Find where the given text appears and provide that cell's center as (x, y) coordinate. 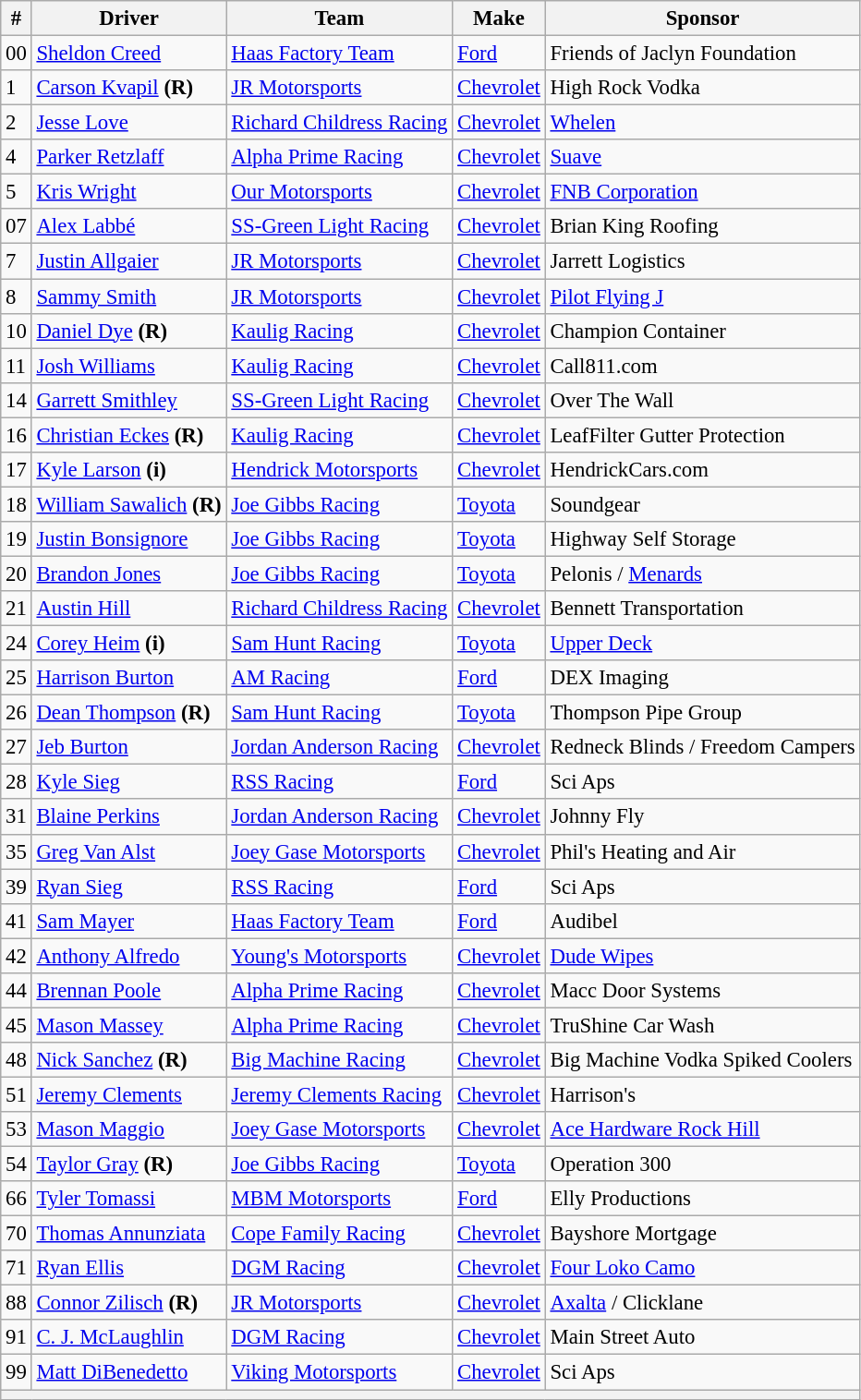
Team (340, 18)
7 (17, 261)
Sam Mayer (129, 921)
31 (17, 817)
Justin Allgaier (129, 261)
70 (17, 1234)
44 (17, 991)
Thompson Pipe Group (702, 713)
Elly Productions (702, 1199)
Mason Maggio (129, 1129)
Justin Bonsignore (129, 539)
28 (17, 782)
Jeremy Clements (129, 1094)
66 (17, 1199)
48 (17, 1060)
Hendrick Motorsports (340, 470)
Nick Sanchez (R) (129, 1060)
Sponsor (702, 18)
Cope Family Racing (340, 1234)
10 (17, 331)
07 (17, 226)
16 (17, 435)
Johnny Fly (702, 817)
17 (17, 470)
HendrickCars.com (702, 470)
8 (17, 296)
99 (17, 1372)
Soundgear (702, 504)
Corey Heim (i) (129, 644)
Christian Eckes (R) (129, 435)
Axalta / Clicklane (702, 1303)
21 (17, 609)
Audibel (702, 921)
Thomas Annunziata (129, 1234)
Redneck Blinds / Freedom Campers (702, 747)
Josh Williams (129, 366)
Call811.com (702, 366)
Highway Self Storage (702, 539)
Kyle Sieg (129, 782)
Dude Wipes (702, 956)
Garrett Smithley (129, 400)
Sheldon Creed (129, 54)
Anthony Alfredo (129, 956)
41 (17, 921)
William Sawalich (R) (129, 504)
00 (17, 54)
Matt DiBenedetto (129, 1372)
24 (17, 644)
Parker Retzlaff (129, 157)
88 (17, 1303)
5 (17, 192)
35 (17, 851)
11 (17, 366)
Brian King Roofing (702, 226)
# (17, 18)
Dean Thompson (R) (129, 713)
Alex Labbé (129, 226)
Operation 300 (702, 1165)
Connor Zilisch (R) (129, 1303)
Phil's Heating and Air (702, 851)
Harrison Burton (129, 678)
Harrison's (702, 1094)
Macc Door Systems (702, 991)
26 (17, 713)
Jesse Love (129, 123)
25 (17, 678)
Upper Deck (702, 644)
C. J. McLaughlin (129, 1338)
Viking Motorsports (340, 1372)
Suave (702, 157)
Main Street Auto (702, 1338)
FNB Corporation (702, 192)
Daniel Dye (R) (129, 331)
Bennett Transportation (702, 609)
Ryan Sieg (129, 887)
71 (17, 1268)
53 (17, 1129)
Ace Hardware Rock Hill (702, 1129)
Austin Hill (129, 609)
19 (17, 539)
1 (17, 88)
Ryan Ellis (129, 1268)
Kyle Larson (i) (129, 470)
AM Racing (340, 678)
Jeremy Clements Racing (340, 1094)
Make (499, 18)
Sammy Smith (129, 296)
Young's Motorsports (340, 956)
LeafFilter Gutter Protection (702, 435)
Over The Wall (702, 400)
4 (17, 157)
Mason Massey (129, 1025)
Greg Van Alst (129, 851)
51 (17, 1094)
Kris Wright (129, 192)
Tyler Tomassi (129, 1199)
Four Loko Camo (702, 1268)
20 (17, 573)
14 (17, 400)
Pilot Flying J (702, 296)
Blaine Perkins (129, 817)
42 (17, 956)
Taylor Gray (R) (129, 1165)
54 (17, 1165)
Big Machine Racing (340, 1060)
Pelonis / Menards (702, 573)
DEX Imaging (702, 678)
2 (17, 123)
39 (17, 887)
High Rock Vodka (702, 88)
Our Motorsports (340, 192)
TruShine Car Wash (702, 1025)
91 (17, 1338)
Carson Kvapil (R) (129, 88)
Big Machine Vodka Spiked Coolers (702, 1060)
Driver (129, 18)
Jeb Burton (129, 747)
18 (17, 504)
Whelen (702, 123)
MBM Motorsports (340, 1199)
Brandon Jones (129, 573)
Brennan Poole (129, 991)
Bayshore Mortgage (702, 1234)
27 (17, 747)
Jarrett Logistics (702, 261)
45 (17, 1025)
Champion Container (702, 331)
Friends of Jaclyn Foundation (702, 54)
